Capture the cell that displays the provided text and extract its (x, y) central coordinate. 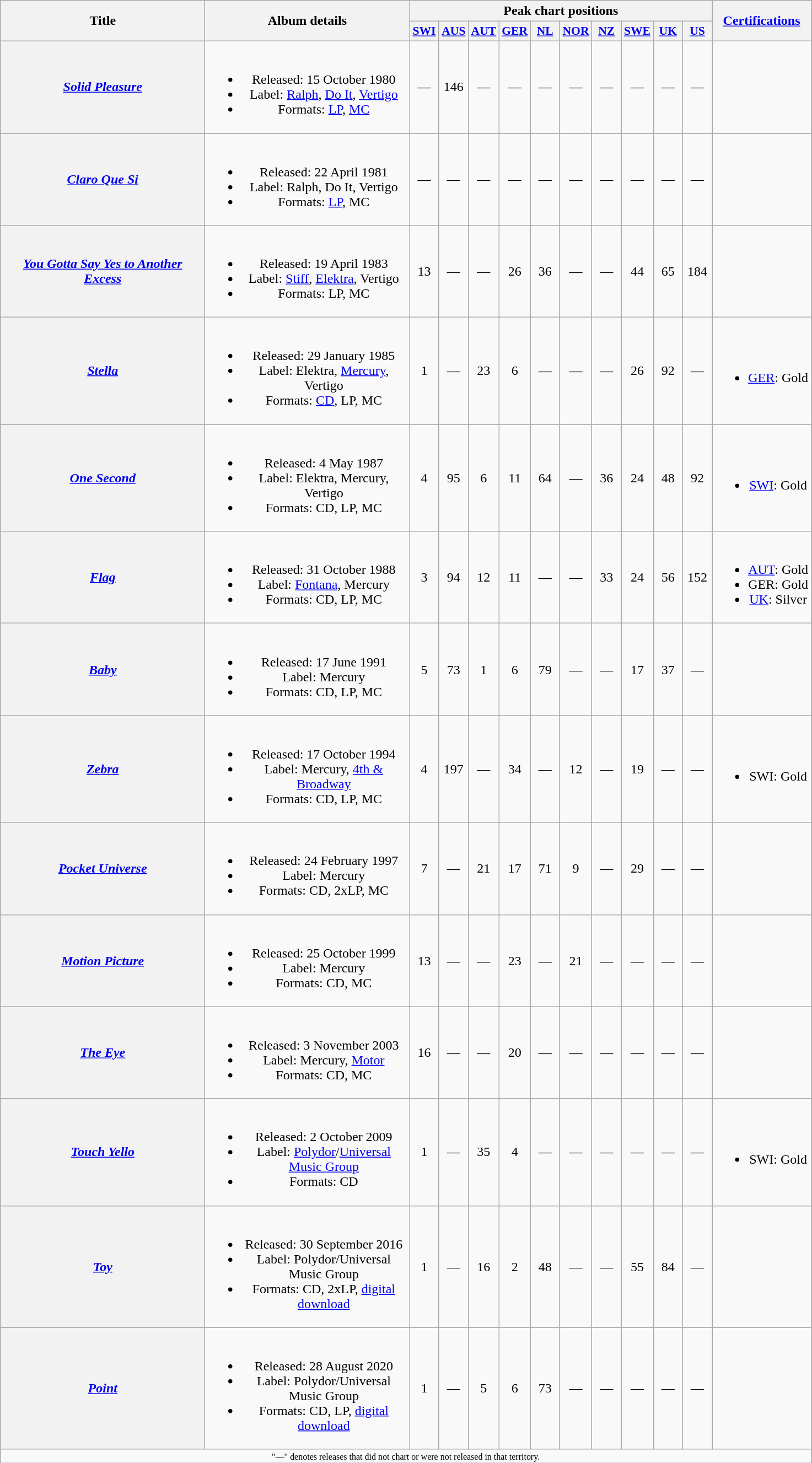
Claro Que Si (103, 180)
9 (576, 869)
56 (668, 578)
Released: 24 February 1997Label: MercuryFormats: CD, 2xLP, MC (308, 869)
Released: 25 October 1999Label: MercuryFormats: CD, MC (308, 960)
3 (424, 578)
94 (453, 578)
NZ (606, 31)
AUT: GoldGER: GoldUK: Silver (762, 578)
Released: 31 October 1988Label: Fontana, MercuryFormats: CD, LP, MC (308, 578)
184 (697, 271)
US (697, 31)
UK (668, 31)
34 (515, 769)
33 (606, 578)
Released: 17 June 1991Label: MercuryFormats: CD, LP, MC (308, 669)
Released: 17 October 1994Label: Mercury, 4th & BroadwayFormats: CD, LP, MC (308, 769)
Flag (103, 578)
37 (668, 669)
SWI (424, 31)
Released: 3 November 2003Label: Mercury, MotorFormats: CD, MC (308, 1053)
2 (515, 1267)
Released: 29 January 1985Label: Elektra, Mercury, VertigoFormats: CD, LP, MC (308, 371)
"—" denotes releases that did not chart or were not released in that territory. (406, 1456)
Baby (103, 669)
Solid Pleasure (103, 87)
AUS (453, 31)
84 (668, 1267)
Album details (308, 21)
Touch Yello (103, 1152)
Released: 15 October 1980Label: Ralph, Do It, VertigoFormats: LP, MC (308, 87)
Released: 28 August 2020Label: Polydor/Universal Music GroupFormats: CD, LP, digital download (308, 1388)
Motion Picture (103, 960)
Released: 30 September 2016Label: Polydor/Universal Music GroupFormats: CD, 2xLP, digital download (308, 1267)
19 (637, 769)
Pocket Universe (103, 869)
Stella (103, 371)
NL (545, 31)
35 (484, 1152)
71 (545, 869)
AUT (484, 31)
Peak chart positions (561, 11)
79 (545, 669)
Released: 22 April 1981Label: Ralph, Do It, VertigoFormats: LP, MC (308, 180)
NOR (576, 31)
55 (637, 1267)
65 (668, 271)
Zebra (103, 769)
Released: 4 May 1987Label: Elektra, Mercury, VertigoFormats: CD, LP, MC (308, 478)
One Second (103, 478)
Point (103, 1388)
197 (453, 769)
Released: 19 April 1983Label: Stiff, Elektra, VertigoFormats: LP, MC (308, 271)
GER: Gold (762, 371)
Released: 2 October 2009Label: Polydor/Universal Music GroupFormats: CD (308, 1152)
SWE (637, 31)
95 (453, 478)
152 (697, 578)
7 (424, 869)
146 (453, 87)
20 (515, 1053)
29 (637, 869)
GER (515, 31)
You Gotta Say Yes to Another Excess (103, 271)
The Eye (103, 1053)
44 (637, 271)
64 (545, 478)
Toy (103, 1267)
Certifications (762, 21)
Title (103, 21)
